Identify which cell holds the provided text, then report its (x, y) central coordinate. 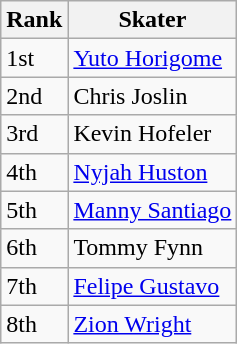
Chris Joslin (152, 96)
Kevin Hofeler (152, 134)
Yuto Horigome (152, 58)
4th (34, 172)
3rd (34, 134)
6th (34, 248)
Felipe Gustavo (152, 286)
2nd (34, 96)
Zion Wright (152, 324)
Nyjah Huston (152, 172)
Skater (152, 20)
7th (34, 286)
Tommy Fynn (152, 248)
1st (34, 58)
Manny Santiago (152, 210)
5th (34, 210)
8th (34, 324)
Rank (34, 20)
